Return the [x, y] coordinate for the center point of the cell that contains the specified text.  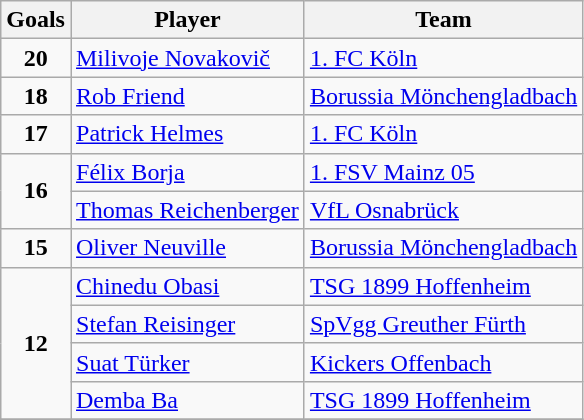
Thomas Reichenberger [187, 210]
Goals [36, 20]
SpVgg Greuther Fürth [443, 324]
Team [443, 20]
Félix Borja [187, 172]
Suat Türker [187, 362]
12 [36, 343]
Oliver Neuville [187, 248]
Patrick Helmes [187, 134]
VfL Osnabrück [443, 210]
20 [36, 58]
18 [36, 96]
17 [36, 134]
Rob Friend [187, 96]
Demba Ba [187, 400]
1. FSV Mainz 05 [443, 172]
16 [36, 191]
Chinedu Obasi [187, 286]
Kickers Offenbach [443, 362]
Milivoje Novakovič [187, 58]
Player [187, 20]
15 [36, 248]
Stefan Reisinger [187, 324]
